For the text-containing cell, return its midpoint in (X, Y) coordinate format. 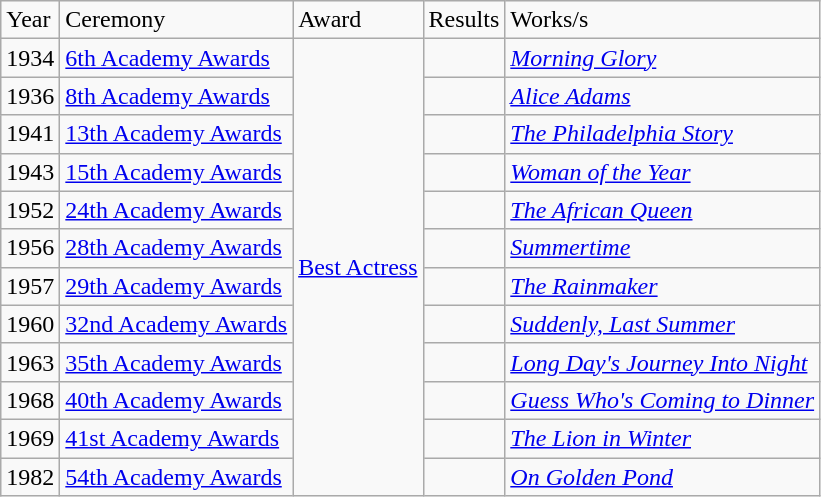
The Lion in Winter (662, 438)
Suddenly, Last Summer (662, 324)
Results (464, 20)
1934 (30, 58)
Woman of the Year (662, 172)
1963 (30, 362)
1956 (30, 248)
40th Academy Awards (176, 400)
54th Academy Awards (176, 477)
28th Academy Awards (176, 248)
13th Academy Awards (176, 134)
6th Academy Awards (176, 58)
Best Actress (358, 268)
24th Academy Awards (176, 210)
Ceremony (176, 20)
1968 (30, 400)
1943 (30, 172)
Award (358, 20)
Guess Who's Coming to Dinner (662, 400)
Morning Glory (662, 58)
8th Academy Awards (176, 96)
1982 (30, 477)
Summertime (662, 248)
The African Queen (662, 210)
Long Day's Journey Into Night (662, 362)
Alice Adams (662, 96)
On Golden Pond (662, 477)
15th Academy Awards (176, 172)
1960 (30, 324)
1941 (30, 134)
32nd Academy Awards (176, 324)
Year (30, 20)
35th Academy Awards (176, 362)
1952 (30, 210)
The Rainmaker (662, 286)
The Philadelphia Story (662, 134)
1969 (30, 438)
1936 (30, 96)
41st Academy Awards (176, 438)
1957 (30, 286)
29th Academy Awards (176, 286)
Works/s (662, 20)
